Find where the given text appears and provide that cell's center as (x, y) coordinate. 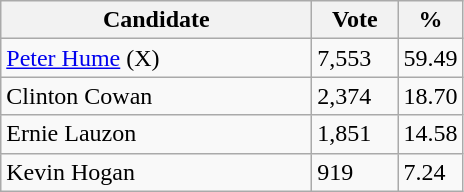
Clinton Cowan (156, 96)
% (430, 20)
919 (355, 172)
59.49 (430, 58)
1,851 (355, 134)
7,553 (355, 58)
18.70 (430, 96)
Peter Hume (X) (156, 58)
Ernie Lauzon (156, 134)
14.58 (430, 134)
2,374 (355, 96)
7.24 (430, 172)
Kevin Hogan (156, 172)
Vote (355, 20)
Candidate (156, 20)
